Capture the cell that displays the provided text and extract its (x, y) central coordinate. 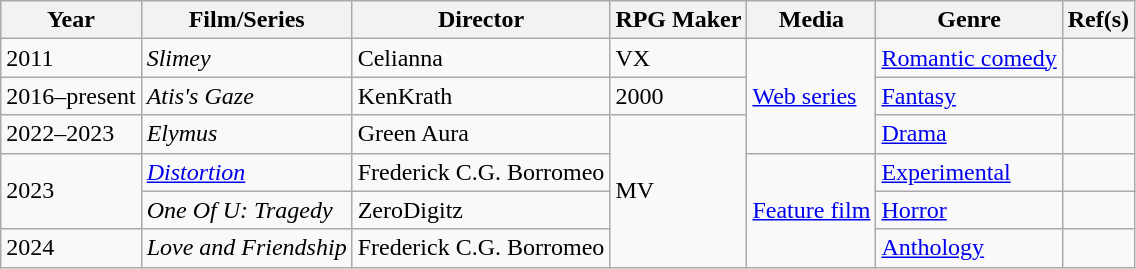
Director (481, 20)
Horror (969, 210)
Atis's Gaze (246, 96)
One Of U: Tragedy (246, 210)
Love and Friendship (246, 248)
Year (71, 20)
2024 (71, 248)
2023 (71, 191)
Film/Series (246, 20)
Feature film (812, 210)
Web series (812, 96)
Fantasy (969, 96)
Ref(s) (1098, 20)
2016–present (71, 96)
Slimey (246, 58)
2022–2023 (71, 134)
Distortion (246, 172)
VX (678, 58)
Media (812, 20)
Green Aura (481, 134)
KenKrath (481, 96)
Experimental (969, 172)
MV (678, 191)
2011 (71, 58)
ZeroDigitz (481, 210)
Genre (969, 20)
Elymus (246, 134)
Romantic comedy (969, 58)
Celianna (481, 58)
Anthology (969, 248)
Drama (969, 134)
RPG Maker (678, 20)
2000 (678, 96)
